Locate the cell with the specified text and output its (x, y) center coordinate. 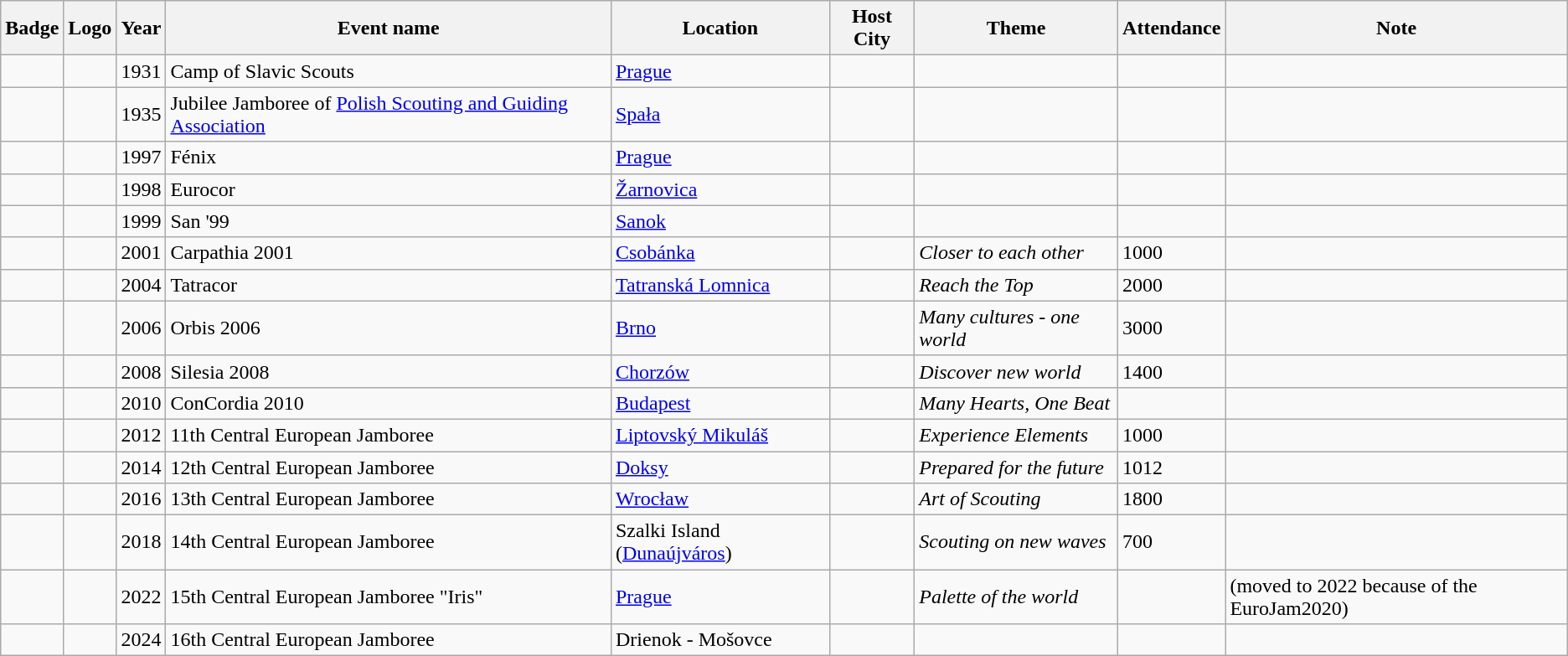
1999 (141, 221)
Logo (90, 28)
Budapest (720, 403)
Chorzów (720, 371)
Tatranská Lomnica (720, 285)
Orbis 2006 (389, 328)
2001 (141, 253)
Year (141, 28)
Art of Scouting (1017, 499)
San '99 (389, 221)
2022 (141, 597)
1931 (141, 71)
Many Hearts, One Beat (1017, 403)
12th Central European Jamboree (389, 467)
Carpathia 2001 (389, 253)
1998 (141, 189)
Csobánka (720, 253)
2018 (141, 543)
Host City (872, 28)
2014 (141, 467)
Wrocław (720, 499)
1800 (1172, 499)
Experience Elements (1017, 435)
Theme (1017, 28)
Scouting on new waves (1017, 543)
Many cultures - one world (1017, 328)
Žarnovica (720, 189)
2008 (141, 371)
Spała (720, 114)
Badge (32, 28)
2010 (141, 403)
Prepared for the future (1017, 467)
Camp of Slavic Scouts (389, 71)
Jubilee Jamboree of Polish Scouting and Guiding Association (389, 114)
Reach the Top (1017, 285)
3000 (1172, 328)
15th Central European Jamboree "Iris" (389, 597)
11th Central European Jamboree (389, 435)
14th Central European Jamboree (389, 543)
ConCordia 2010 (389, 403)
Event name (389, 28)
2006 (141, 328)
700 (1172, 543)
1935 (141, 114)
1012 (1172, 467)
Discover new world (1017, 371)
2024 (141, 640)
16th Central European Jamboree (389, 640)
2012 (141, 435)
Brno (720, 328)
Liptovský Mikuláš (720, 435)
Tatracor (389, 285)
Szalki Island (Dunaújváros) (720, 543)
2004 (141, 285)
Sanok (720, 221)
Attendance (1172, 28)
Doksy (720, 467)
2016 (141, 499)
Closer to each other (1017, 253)
Palette of the world (1017, 597)
Eurocor (389, 189)
Note (1396, 28)
Silesia 2008 (389, 371)
2000 (1172, 285)
1997 (141, 158)
1400 (1172, 371)
Location (720, 28)
Drienok - Mošovce (720, 640)
13th Central European Jamboree (389, 499)
Fénix (389, 158)
(moved to 2022 because of the EuroJam2020) (1396, 597)
